Search for the cell housing the specified text and yield its (x, y) center coordinate. 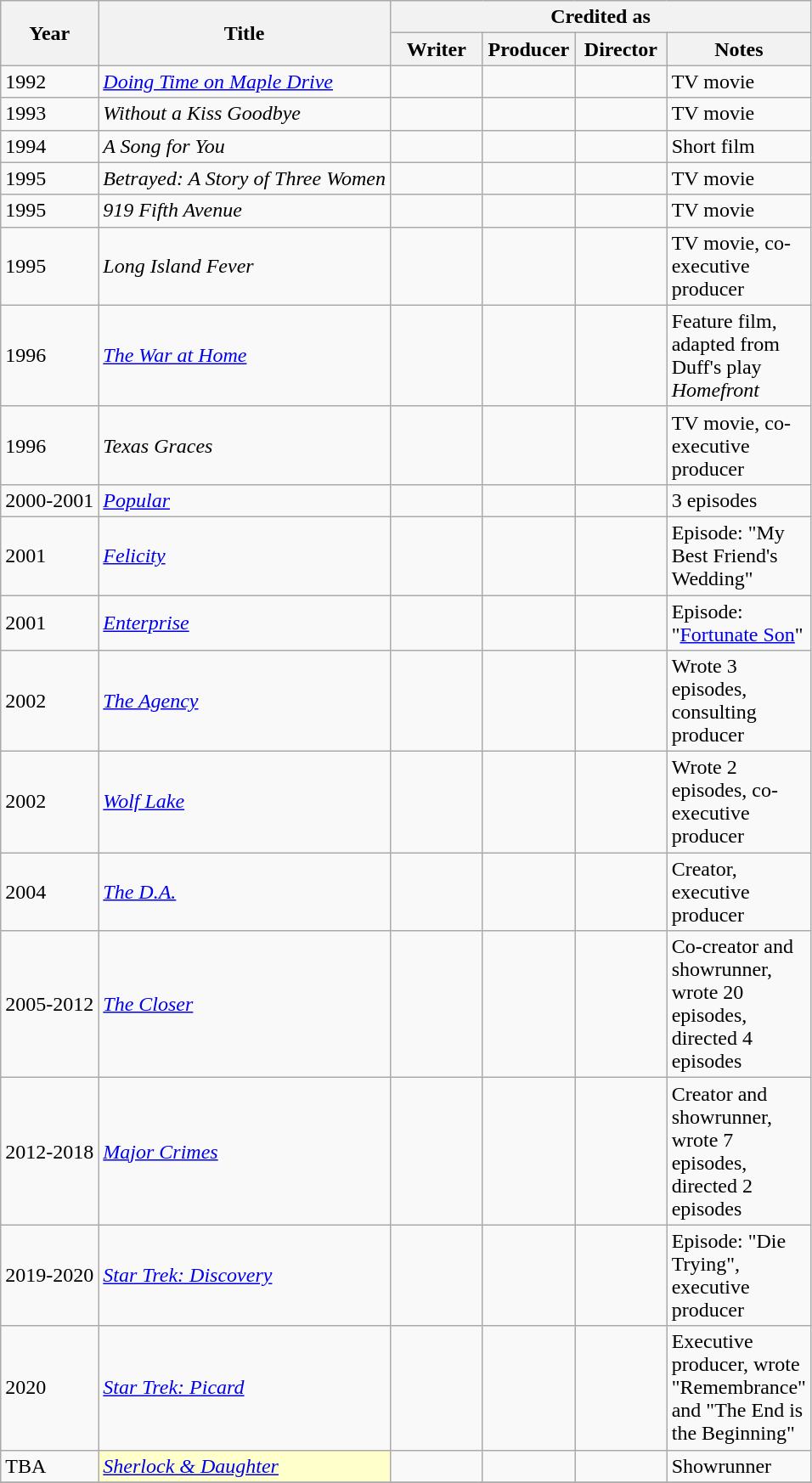
2012-2018 (49, 1152)
Episode: "My Best Friend's Wedding" (739, 555)
Wolf Lake (245, 802)
3 episodes (739, 500)
Creator and showrunner, wrote 7 episodes, directed 2 episodes (739, 1152)
1993 (49, 114)
919 Fifth Avenue (245, 211)
Episode: "Die Trying", executive producer (739, 1276)
Without a Kiss Goodbye (245, 114)
Major Crimes (245, 1152)
The War at Home (245, 355)
Notes (739, 49)
Executive producer, wrote "Remembrance" and "The End is the Beginning" (739, 1388)
2020 (49, 1388)
Credited as (600, 17)
Felicity (245, 555)
Doing Time on Maple Drive (245, 82)
Co-creator and showrunner, wrote 20 episodes, directed 4 episodes (739, 1004)
Year (49, 33)
1994 (49, 146)
The D.A. (245, 892)
2004 (49, 892)
Showrunner (739, 1466)
Director (622, 49)
Popular (245, 500)
Texas Graces (245, 445)
2000-2001 (49, 500)
Creator, executive producer (739, 892)
Wrote 2 episodes, co-executive producer (739, 802)
Producer (528, 49)
Writer (437, 49)
2019-2020 (49, 1276)
Short film (739, 146)
Betrayed: A Story of Three Women (245, 178)
A Song for You (245, 146)
Star Trek: Discovery (245, 1276)
Title (245, 33)
1992 (49, 82)
Episode: "Fortunate Son" (739, 622)
Star Trek: Picard (245, 1388)
2005-2012 (49, 1004)
Wrote 3 episodes, consulting producer (739, 702)
Sherlock & Daughter (245, 1466)
TBA (49, 1466)
Long Island Fever (245, 266)
Feature film, adapted from Duff's play Homefront (739, 355)
The Closer (245, 1004)
Enterprise (245, 622)
The Agency (245, 702)
